Scan for the cell matching the given text and deliver its [x, y] coordinate at center. 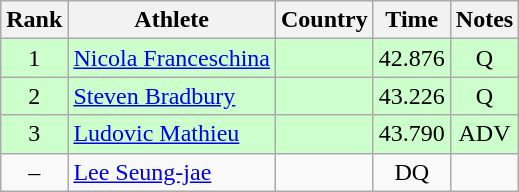
43.790 [412, 134]
Nicola Franceschina [172, 58]
ADV [484, 134]
Athlete [172, 20]
2 [34, 96]
Lee Seung-jae [172, 172]
43.226 [412, 96]
Notes [484, 20]
3 [34, 134]
Ludovic Mathieu [172, 134]
– [34, 172]
1 [34, 58]
Time [412, 20]
42.876 [412, 58]
Country [325, 20]
Rank [34, 20]
DQ [412, 172]
Steven Bradbury [172, 96]
